Extract the [X, Y] coordinate from the center of the cell holding the provided text.  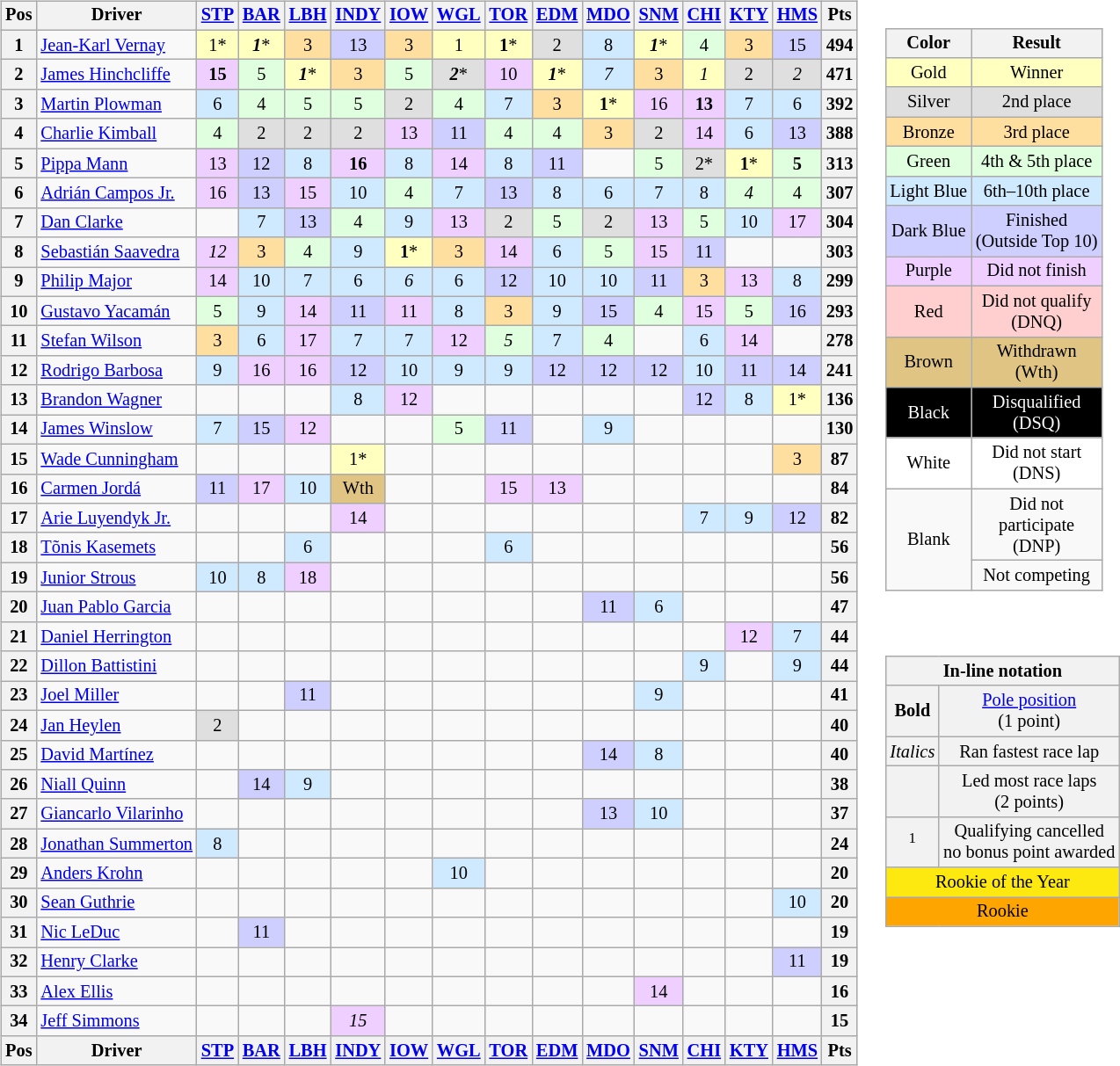
Arie Luyendyk Jr. [116, 518]
Wth [358, 489]
Green [928, 162]
136 [840, 400]
130 [840, 430]
299 [840, 282]
Led most race laps(2 points) [1029, 792]
Joel Miller [116, 696]
22 [18, 666]
Alex Ellis [116, 991]
Did not finish [1036, 272]
Qualifying cancelledno bonus point awarded [1029, 842]
Result [1036, 43]
Bronze [928, 132]
Sean Guthrie [116, 903]
Dan Clarke [116, 222]
Winner [1036, 73]
Rodrigo Barbosa [116, 371]
494 [840, 45]
37 [840, 814]
Wade Cunningham [116, 459]
Black [928, 413]
Juan Pablo Garcia [116, 607]
David Martínez [116, 755]
Niall Quinn [116, 785]
304 [840, 222]
38 [840, 785]
Daniel Herrington [116, 636]
Rookie [1003, 912]
Stefan Wilson [116, 341]
Dillon Battistini [116, 666]
Dark Blue [928, 231]
Blank [928, 540]
47 [840, 607]
Pippa Mann [116, 163]
Italics [913, 751]
33 [18, 991]
Anders Krohn [116, 874]
James Winslow [116, 430]
Disqualified(DSQ) [1036, 413]
Tõnis Kasemets [116, 548]
Did notparticipate(DNP) [1036, 525]
392 [840, 105]
Ran fastest race lap [1029, 751]
471 [840, 75]
82 [840, 518]
23 [18, 696]
30 [18, 903]
Philip Major [116, 282]
303 [840, 252]
Did not start(DNS) [1036, 463]
Did not qualify(DNQ) [1036, 311]
32 [18, 962]
29 [18, 874]
Finished(Outside Top 10) [1036, 231]
Light Blue [928, 191]
31 [18, 932]
26 [18, 785]
41 [840, 696]
Color [928, 43]
313 [840, 163]
Junior Strous [116, 577]
Brown [928, 362]
Gold [928, 73]
Adrián Campos Jr. [116, 193]
3rd place [1036, 132]
28 [18, 844]
27 [18, 814]
Withdrawn(Wth) [1036, 362]
241 [840, 371]
2nd place [1036, 102]
293 [840, 311]
6th–10th place [1036, 191]
Jonathan Summerton [116, 844]
25 [18, 755]
Jean-Karl Vernay [116, 45]
Charlie Kimball [116, 134]
White [928, 463]
In-line notation [1003, 671]
Pole position(1 point) [1029, 711]
Jeff Simmons [116, 1021]
Henry Clarke [116, 962]
Martin Plowman [116, 105]
307 [840, 193]
21 [18, 636]
Red [928, 311]
Nic LeDuc [116, 932]
388 [840, 134]
Purple [928, 272]
4th & 5th place [1036, 162]
84 [840, 489]
Brandon Wagner [116, 400]
Silver [928, 102]
Jan Heylen [116, 725]
James Hinchcliffe [116, 75]
Carmen Jordá [116, 489]
87 [840, 459]
Giancarlo Vilarinho [116, 814]
Rookie of the Year [1003, 882]
Bold [913, 711]
Not competing [1036, 576]
Gustavo Yacamán [116, 311]
Sebastián Saavedra [116, 252]
278 [840, 341]
34 [18, 1021]
